For the text-containing cell, return its midpoint in [x, y] coordinate format. 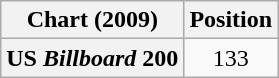
133 [231, 58]
US Billboard 200 [92, 58]
Position [231, 20]
Chart (2009) [92, 20]
